Determine the (x, y) coordinate at the center of the cell enclosing the given text.  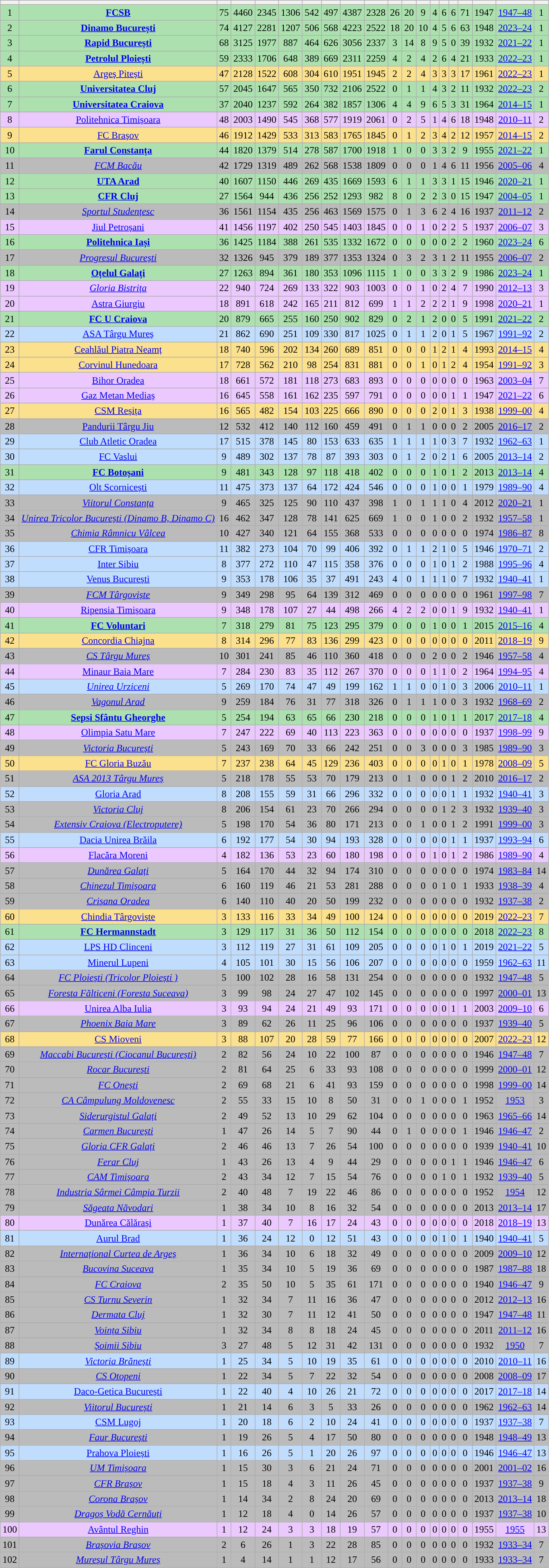
182 (243, 855)
572 (266, 380)
153 (331, 442)
1593 (376, 181)
FC Botoșani (118, 472)
247 (243, 733)
332 (376, 794)
1993–94 (515, 840)
890 (376, 411)
Crișana Oradea (118, 901)
92 (10, 1407)
193 (352, 840)
1970–71 (515, 549)
Aurul Brad (118, 1238)
732 (331, 89)
FC U Craiova (118, 319)
437 (352, 503)
Ripensia Timișoara (118, 610)
Dermata Cluj (118, 1315)
302 (266, 457)
683 (352, 380)
361 (291, 273)
284 (243, 671)
1986–87 (515, 533)
Bucovina Suceava (118, 1269)
1912 (243, 135)
2128 (243, 74)
608 (291, 74)
392 (376, 549)
LPS HD Clinceni (118, 947)
348 (243, 610)
2061 (376, 120)
596 (266, 349)
3056 (352, 43)
532 (243, 426)
Unirea Tricolor București (Dinamo B, Dinamo C) (118, 518)
462 (243, 518)
887 (291, 43)
FCM Târgoviște (118, 595)
812 (352, 304)
1456 (243, 227)
340 (266, 533)
558 (266, 395)
481 (243, 472)
610 (331, 74)
211 (331, 304)
108 (376, 1070)
73 (10, 1116)
879 (243, 319)
Gloria Bistrița (118, 288)
91 (10, 1391)
1990 (484, 288)
1999 (484, 1070)
831 (352, 365)
262 (312, 165)
2006 (484, 687)
169 (266, 748)
666 (352, 411)
UM Timișoara (118, 1468)
1332 (352, 242)
661 (243, 380)
465 (243, 503)
312 (352, 595)
1353 (352, 258)
123 (331, 625)
577 (331, 120)
378 (266, 442)
Faur București (118, 1438)
1939 (484, 1146)
Victoria Brănești (118, 1361)
ASA Târgu Mureș (118, 334)
2015–16 (515, 625)
423 (376, 640)
406 (352, 549)
189 (312, 258)
1403 (352, 227)
Chinezul Timișoara (118, 886)
2015 (484, 625)
1672 (376, 242)
4387 (352, 12)
325 (266, 503)
1324 (376, 258)
Dacia Unirea Brăila (118, 840)
Dragoș Vodă Cernăuți (118, 1514)
1706 (266, 58)
724 (266, 288)
310 (376, 870)
1669 (352, 181)
281 (352, 886)
Jiul Petroșani (118, 227)
689 (352, 349)
349 (243, 595)
498 (352, 610)
260 (331, 349)
393 (352, 457)
1700 (352, 150)
446 (291, 181)
427 (243, 533)
944 (266, 196)
2001–02 (515, 1468)
Olt Scornicești (118, 488)
1319 (266, 165)
328 (376, 840)
235 (331, 395)
2001 (484, 1468)
4460 (243, 12)
1957 (484, 135)
Voința Sibiu (118, 1330)
851 (376, 349)
115 (331, 564)
Flacăra Moreni (118, 855)
740 (243, 349)
2003–04 (515, 380)
1197 (266, 227)
562 (266, 365)
139 (331, 595)
FC Voluntari (118, 625)
1945 (376, 74)
1995–96 (515, 564)
1987 (484, 1269)
514 (291, 150)
1959 (484, 963)
Unirea Urziceni (118, 687)
370 (376, 671)
1263 (243, 273)
398 (376, 503)
626 (331, 43)
105 (243, 963)
1967 (484, 334)
1326 (243, 258)
116 (266, 917)
546 (376, 488)
1569 (352, 212)
376 (376, 564)
2281 (266, 28)
FC Onești (118, 1085)
1960 (484, 242)
261 (312, 242)
587 (331, 150)
665 (266, 319)
FCM Bacău (118, 165)
Gloria CFR Galați (118, 1146)
633 (352, 442)
222 (266, 733)
Minaur Baia Mare (118, 671)
Gaz Metan Mediaș (118, 395)
424 (352, 488)
4127 (243, 28)
Inter Sibiu (118, 564)
482 (266, 411)
1938 (484, 411)
165 (312, 304)
1115 (376, 273)
515 (243, 442)
1184 (266, 242)
829 (376, 319)
CFR Brașov (118, 1483)
1978 (484, 763)
625 (352, 518)
1994–95 (515, 671)
2337 (376, 43)
FC Gloria Buzău (118, 763)
Argeș Pitești (118, 74)
Dunărea Galați (118, 870)
1948–49 (515, 1438)
1809 (376, 165)
Corona Brașov (118, 1499)
Vagonul Arad (118, 702)
Pandurii Târgu Jiu (118, 426)
4223 (352, 28)
1987–88 (515, 1269)
252 (331, 196)
FC Hermannstadt (118, 932)
894 (266, 273)
Dinamo București (118, 28)
134 (312, 349)
2328 (376, 12)
294 (376, 809)
982 (376, 196)
893 (376, 380)
194 (266, 717)
1998–99 (515, 733)
817 (352, 334)
1522 (266, 74)
Chindia Târgoviște (118, 917)
Phoenix Baia Mare (118, 1024)
CFR Cluj (118, 196)
232 (376, 901)
535 (331, 242)
CSM Lugoj (118, 1422)
Politehnica Timișoara (118, 120)
891 (243, 304)
373 (266, 488)
389 (312, 58)
350 (312, 89)
FC Craiova (118, 1284)
2040 (243, 104)
159 (376, 1085)
1956 (484, 165)
Politehnica Iași (118, 242)
1968–69 (515, 702)
141 (331, 518)
645 (243, 395)
1425 (243, 242)
1025 (376, 334)
1950 (515, 1345)
945 (266, 258)
Unirea Alba Iulia (118, 1008)
592 (291, 104)
CS Turnu Severin (118, 1299)
1951 (352, 74)
902 (352, 319)
241 (266, 656)
CSM Reșița (118, 411)
Corvinul Hunedoara (118, 365)
Oțelul Galați (118, 273)
Universitatea Craiova (118, 104)
Gloria Arad (118, 794)
303 (376, 457)
Rocar București (118, 1070)
2004–05 (515, 196)
497 (331, 12)
1993 (484, 349)
1607 (243, 181)
121 (291, 533)
Mureșul Târgu Mureș (118, 1560)
506 (312, 28)
1985 (484, 748)
363 (376, 733)
Daco-Getica București (118, 1391)
1983–84 (515, 870)
FCSB (118, 12)
Astra Giurgiu (118, 304)
648 (291, 58)
166 (376, 1039)
1379 (266, 150)
Victoria București (118, 748)
Siderurgistul Galați (118, 1116)
FC Vaslui (118, 457)
Venus București (118, 579)
343 (266, 472)
1962 (484, 1407)
1919 (352, 120)
1997–98 (515, 595)
436 (291, 196)
347 (266, 518)
177 (266, 840)
2259 (376, 58)
172 (331, 488)
CFR Timișoara (118, 549)
237 (243, 763)
295 (352, 625)
1575 (376, 212)
2345 (266, 12)
208 (243, 794)
690 (266, 334)
2008 (484, 1376)
Petrolul Ploiești (118, 58)
UTA Arad (118, 181)
Sportul Studențesc (118, 212)
CA Câmpulung Moldovenesc (118, 1100)
236 (352, 763)
210 (291, 365)
699 (376, 304)
113 (331, 733)
1647 (266, 89)
279 (266, 625)
1003 (376, 288)
FC Ploiești (Tricolor Ploiești ) (118, 978)
206 (243, 809)
174 (352, 870)
Concordia Chiajna (118, 640)
791 (376, 395)
358 (352, 564)
1979 (484, 488)
1953 (515, 1100)
313 (312, 135)
1820 (243, 150)
272 (266, 564)
Club Atletic Oradea (118, 442)
Carmen București (118, 1131)
Industria Sârmei Câmpia Turzii (118, 1192)
Ceahlăul Piatra Neamț (118, 349)
202 (291, 349)
Prahova Ploiești (118, 1453)
1729 (243, 165)
117 (266, 932)
583 (331, 135)
322 (331, 288)
CS Otopeni (118, 1376)
Olimpia Satu Mare (118, 733)
597 (352, 395)
1293 (352, 196)
301 (243, 656)
1429 (266, 135)
259 (243, 702)
161 (291, 395)
1154 (266, 212)
1150 (266, 181)
164 (243, 870)
103 (312, 411)
Dunărea Călărași (118, 1223)
Viitorul București (118, 1407)
Sepsi Sfântu Gheorghe (118, 717)
267 (352, 671)
360 (352, 656)
Ferar Cluj (118, 1161)
192 (243, 840)
2045 (243, 89)
304 (312, 74)
79 (10, 1208)
CAM Timișoara (118, 1177)
326 (376, 702)
2333 (243, 58)
Farul Constanța (118, 150)
469 (376, 595)
298 (266, 595)
238 (266, 763)
903 (352, 288)
330 (331, 334)
125 (291, 503)
403 (376, 763)
184 (266, 702)
1938–39 (515, 886)
388 (291, 242)
464 (312, 43)
881 (376, 365)
288 (376, 886)
Brașovia Brașov (118, 1545)
Progresul București (118, 258)
CS Mioveni (118, 1039)
Avântul Reghin (118, 1529)
205 (376, 947)
Chimia Râmnicu Vâlcea (118, 533)
3125 (243, 43)
1561 (243, 212)
84 (10, 1284)
1538 (352, 165)
223 (352, 733)
299 (352, 640)
1965–66 (515, 1116)
635 (376, 442)
728 (243, 365)
Viitorul Constanța (118, 503)
940 (243, 288)
Extensiv Craiova (Electroputere) (118, 824)
ASA 2013 Târgu Mureș (118, 779)
475 (243, 488)
463 (331, 212)
1564 (243, 196)
2311 (352, 58)
264 (312, 104)
67 (10, 1024)
1207 (291, 28)
Universitatea Cluj (118, 89)
1988 (484, 564)
Victoria Cluj (118, 809)
314 (243, 640)
1918 (376, 150)
862 (243, 334)
278 (312, 150)
412 (266, 426)
2005–06 (515, 165)
Bihor Oradea (118, 380)
124 (376, 917)
CS Târgu Mureș (118, 656)
618 (266, 304)
1096 (352, 273)
1765 (352, 135)
FC Brașov (118, 135)
Rapid București (118, 43)
2106 (352, 89)
Foresta Fălticeni (Foresta Suceava) (118, 993)
1857 (352, 104)
1490 (266, 120)
255 (291, 319)
2009 (484, 1254)
179 (352, 779)
Săgeata Năvodari (118, 1208)
207 (376, 963)
Maccabi București (Ciocanul București) (118, 1054)
1977 (266, 43)
1237 (266, 104)
2007 (484, 1039)
225 (331, 411)
Șoimii Sibiu (118, 1345)
459 (352, 426)
181 (291, 380)
542 (312, 12)
1997 (484, 993)
Internațional Curtea de Argeș (118, 1254)
Minerul Lupeni (118, 963)
